Provide the [X, Y] coordinate of the cell's center where the given text is located.  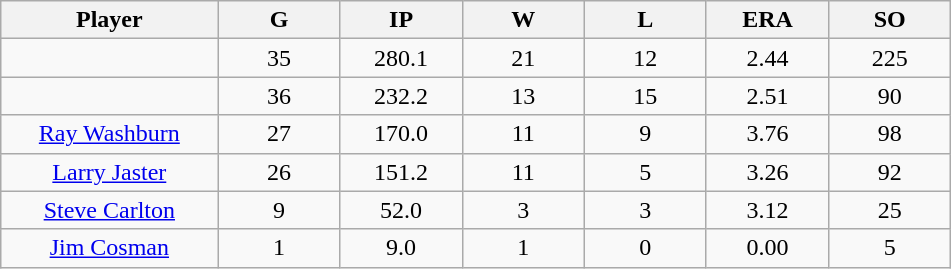
2.44 [767, 58]
G [279, 20]
25 [890, 210]
90 [890, 96]
SO [890, 20]
ERA [767, 20]
13 [523, 96]
3.76 [767, 134]
0.00 [767, 248]
98 [890, 134]
W [523, 20]
92 [890, 172]
3.12 [767, 210]
35 [279, 58]
9.0 [401, 248]
L [645, 20]
Ray Washburn [110, 134]
27 [279, 134]
2.51 [767, 96]
IP [401, 20]
225 [890, 58]
170.0 [401, 134]
0 [645, 248]
26 [279, 172]
Larry Jaster [110, 172]
21 [523, 58]
3.26 [767, 172]
36 [279, 96]
Player [110, 20]
52.0 [401, 210]
Steve Carlton [110, 210]
232.2 [401, 96]
15 [645, 96]
151.2 [401, 172]
280.1 [401, 58]
Jim Cosman [110, 248]
12 [645, 58]
